Locate the cell with the specified text and output its [x, y] center coordinate. 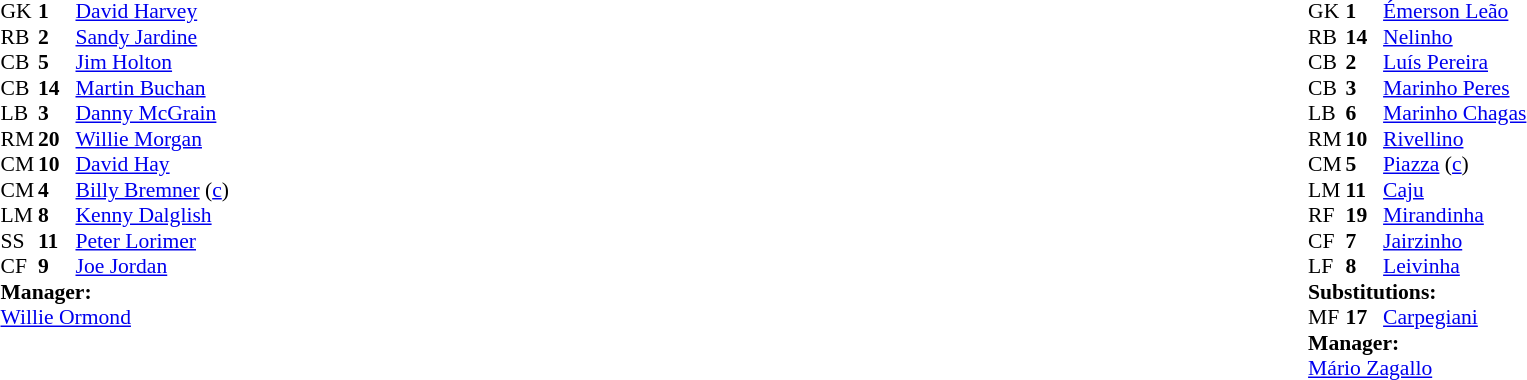
LF [1327, 267]
6 [1365, 113]
David Hay [152, 165]
Luís Pereira [1454, 63]
Mirandinha [1454, 215]
Joe Jordan [152, 267]
Piazza (c) [1454, 165]
Sandy Jardine [152, 37]
17 [1365, 317]
Jim Holton [152, 63]
Kenny Dalglish [152, 215]
Willie Morgan [152, 139]
Caju [1454, 190]
Jairzinho [1454, 241]
9 [57, 267]
19 [1365, 215]
Carpegiani [1454, 317]
Marinho Peres [1454, 88]
7 [1365, 241]
SS [19, 241]
Danny McGrain [152, 113]
Leivinha [1454, 267]
4 [57, 190]
RF [1327, 215]
20 [57, 139]
Substitutions: [1417, 292]
Marinho Chagas [1454, 113]
Nelinho [1454, 37]
MF [1327, 317]
Billy Bremner (c) [152, 190]
Willie Ormond [114, 317]
Martin Buchan [152, 88]
Peter Lorimer [152, 241]
Rivellino [1454, 139]
